Find where the given text appears and provide that cell's center as (X, Y) coordinate. 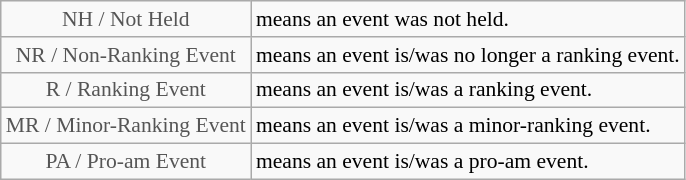
means an event is/was a ranking event. (468, 90)
PA / Pro-am Event (126, 162)
means an event is/was a minor-ranking event. (468, 126)
NR / Non-Ranking Event (126, 55)
means an event was not held. (468, 19)
R / Ranking Event (126, 90)
means an event is/was a pro-am event. (468, 162)
MR / Minor-Ranking Event (126, 126)
NH / Not Held (126, 19)
means an event is/was no longer a ranking event. (468, 55)
